Capture the cell that displays the provided text and extract its (x, y) central coordinate. 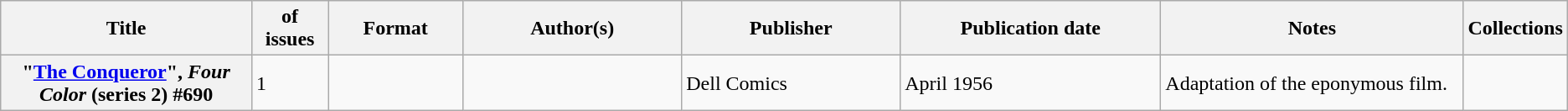
Title (126, 29)
Dell Comics (791, 82)
Author(s) (573, 29)
of issues (290, 29)
Collections (1515, 29)
Publisher (791, 29)
Adaptation of the eponymous film. (1312, 82)
Publication date (1030, 29)
"The Conqueror", Four Color (series 2) #690 (126, 82)
Notes (1312, 29)
April 1956 (1030, 82)
Format (395, 29)
1 (290, 82)
